Provide the [x, y] coordinate of the cell's center where the given text is located.  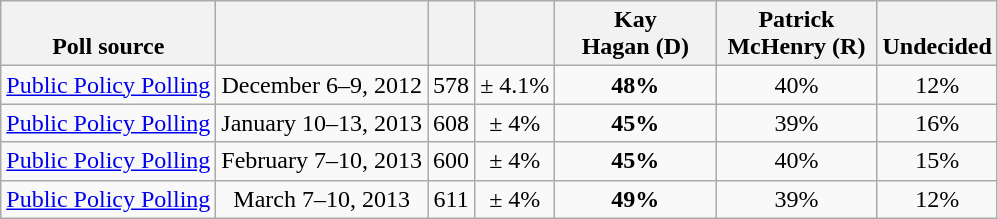
Undecided [937, 34]
PatrickMcHenry (R) [796, 34]
611 [452, 199]
± 4.1% [515, 85]
March 7–10, 2013 [322, 199]
Poll source [108, 34]
KayHagan (D) [636, 34]
600 [452, 161]
608 [452, 123]
February 7–10, 2013 [322, 161]
15% [937, 161]
49% [636, 199]
578 [452, 85]
January 10–13, 2013 [322, 123]
48% [636, 85]
December 6–9, 2012 [322, 85]
16% [937, 123]
